Pinpoint the cell where the given text exists, returning its [x, y] midpoint coordinate. 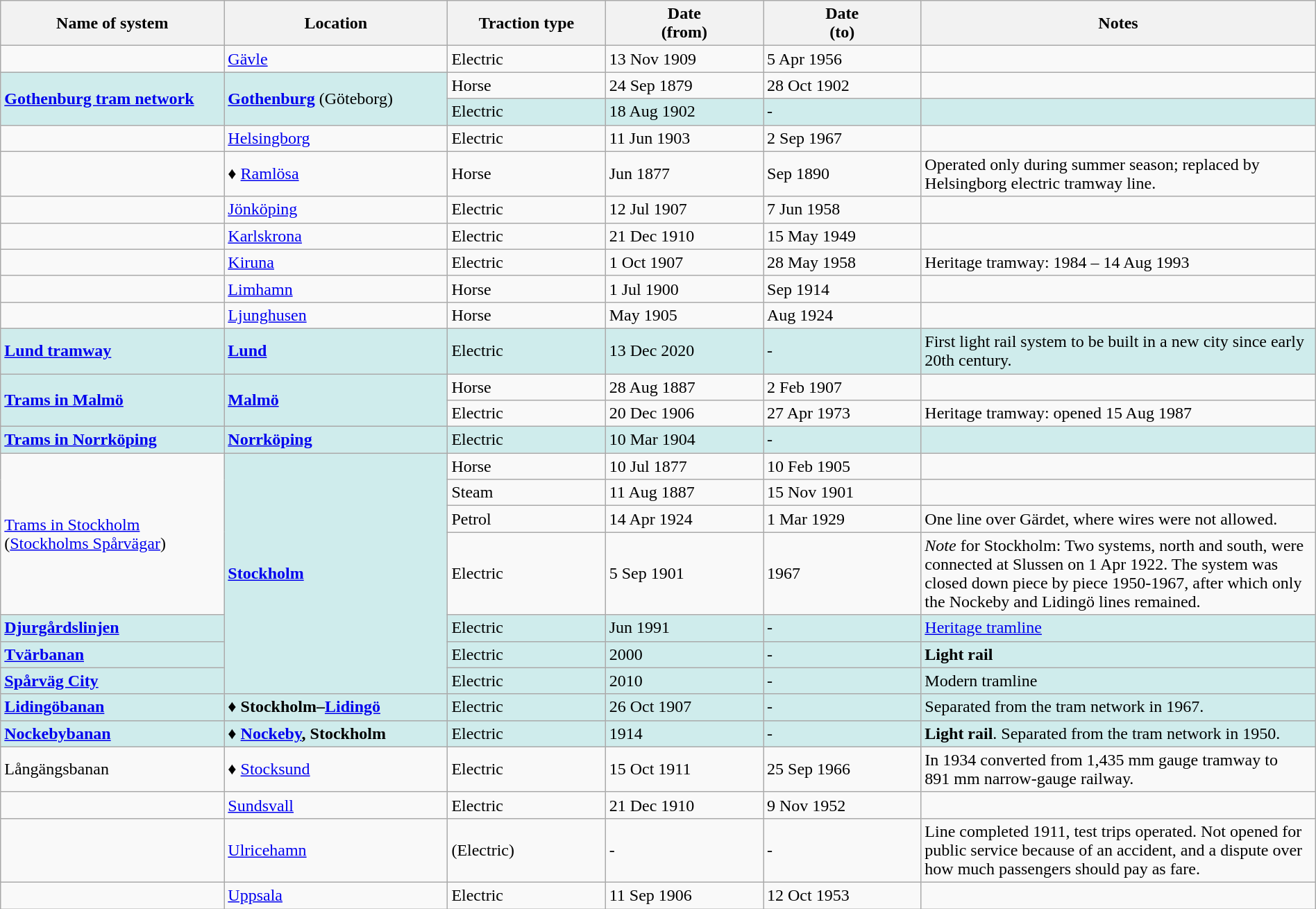
10 Feb 1905 [843, 466]
Ljunghusen [336, 315]
♦ Ramlösa [336, 173]
♦ Stocksund [336, 769]
Tvärbanan [112, 654]
Operated only during summer season; replaced by Helsingborg electric tramway line. [1118, 173]
Limhamn [336, 289]
Lund tramway [112, 351]
Heritage tramway: 1984 – 14 Aug 1993 [1118, 262]
13 Nov 1909 [684, 59]
11 Aug 1887 [684, 493]
Norrköping [336, 440]
Location [336, 24]
Spårväg City [112, 681]
Gothenburg tram network [112, 99]
5 Sep 1901 [684, 573]
15 Oct 1911 [684, 769]
9 Nov 1952 [843, 805]
In 1934 converted from 1,435 mm gauge tramway to 891 mm narrow-gauge railway. [1118, 769]
5 Apr 1956 [843, 59]
Lund [336, 351]
11 Sep 1906 [684, 895]
27 Apr 1973 [843, 414]
2010 [684, 681]
Petrol [526, 519]
1 Mar 1929 [843, 519]
Gävle [336, 59]
26 Oct 1907 [684, 707]
Light rail. Separated from the tram network in 1950. [1118, 733]
Lidingöbanan [112, 707]
Date(to) [843, 24]
Aug 1924 [843, 315]
Nockebybanan [112, 733]
Djurgårdslinjen [112, 628]
12 Oct 1953 [843, 895]
14 Apr 1924 [684, 519]
Malmö [336, 400]
Light rail [1118, 654]
Jun 1991 [684, 628]
May 1905 [684, 315]
28 Oct 1902 [843, 85]
18 Aug 1902 [684, 112]
Traction type [526, 24]
10 Mar 1904 [684, 440]
Date(from) [684, 24]
Kiruna [336, 262]
25 Sep 1966 [843, 769]
Sundsvall [336, 805]
1 Jul 1900 [684, 289]
15 May 1949 [843, 236]
15 Nov 1901 [843, 493]
Gothenburg (Göteborg) [336, 99]
Ulricehamn [336, 850]
Stockholm [336, 573]
Separated from the tram network in 1967. [1118, 707]
Notes [1118, 24]
28 May 1958 [843, 262]
Jönköping [336, 210]
12 Jul 1907 [684, 210]
11 Jun 1903 [684, 138]
Modern tramline [1118, 681]
Trams in Malmö [112, 400]
2 Sep 1967 [843, 138]
1967 [843, 573]
Trams in Stockholm(Stockholms Spårvägar) [112, 534]
Trams in Norrköping [112, 440]
♦ Nockeby, Stockholm [336, 733]
Heritage tramline [1118, 628]
Långängsbanan [112, 769]
(Electric) [526, 850]
♦ Stockholm–Lidingö [336, 707]
First light rail system to be built in a new city since early 20th century. [1118, 351]
2000 [684, 654]
Steam [526, 493]
24 Sep 1879 [684, 85]
1914 [684, 733]
7 Jun 1958 [843, 210]
Uppsala [336, 895]
Sep 1914 [843, 289]
Name of system [112, 24]
1 Oct 1907 [684, 262]
Sep 1890 [843, 173]
10 Jul 1877 [684, 466]
13 Dec 2020 [684, 351]
Heritage tramway: opened 15 Aug 1987 [1118, 414]
20 Dec 1906 [684, 414]
Helsingborg [336, 138]
Jun 1877 [684, 173]
One line over Gärdet, where wires were not allowed. [1118, 519]
28 Aug 1887 [684, 386]
2 Feb 1907 [843, 386]
Karlskrona [336, 236]
